For the text-containing cell, return its midpoint in [X, Y] coordinate format. 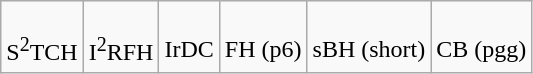
I2RFH [121, 37]
S2TCH [42, 37]
sBH (short) [369, 37]
FH (p6) [263, 37]
CB (pgg) [482, 37]
IrDC [189, 37]
